Determine the (X, Y) coordinate at the center of the cell enclosing the given text.  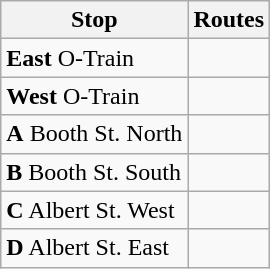
Stop (94, 20)
West O-Train (94, 96)
East O-Train (94, 58)
B Booth St. South (94, 172)
D Albert St. East (94, 248)
C Albert St. West (94, 210)
A Booth St. North (94, 134)
Routes (229, 20)
